Provide the [x, y] coordinate of the cell's center where the given text is located.  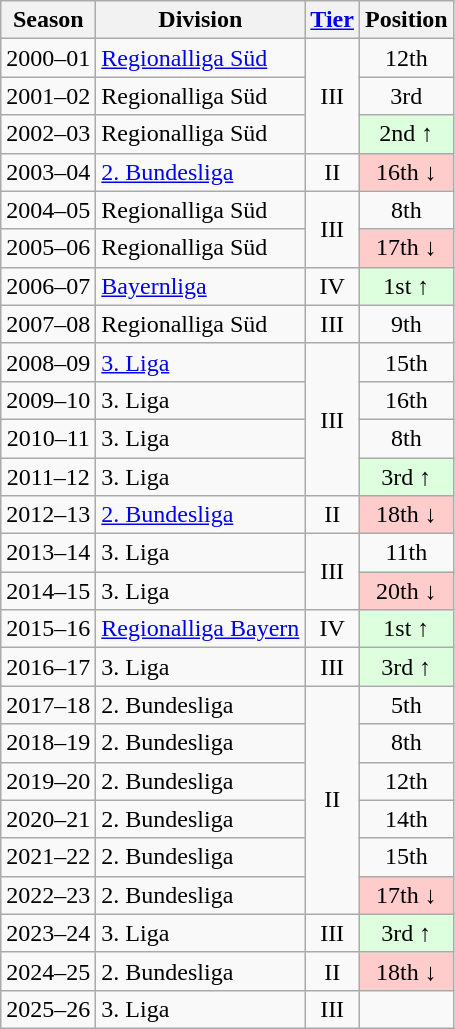
3rd [406, 96]
2020–21 [48, 819]
11th [406, 553]
2021–22 [48, 857]
14th [406, 819]
16th ↓ [406, 172]
Season [48, 20]
2000–01 [48, 58]
2012–13 [48, 515]
2019–20 [48, 781]
2nd ↑ [406, 134]
2014–15 [48, 591]
2022–23 [48, 895]
5th [406, 705]
2010–11 [48, 438]
Bayernliga [200, 286]
2023–24 [48, 933]
Regionalliga Bayern [200, 629]
2018–19 [48, 743]
2009–10 [48, 400]
2006–07 [48, 286]
2013–14 [48, 553]
2001–02 [48, 96]
2005–06 [48, 248]
2017–18 [48, 705]
Division [200, 20]
2025–26 [48, 1009]
2007–08 [48, 324]
2024–25 [48, 971]
16th [406, 400]
20th ↓ [406, 591]
Position [406, 20]
2004–05 [48, 210]
2011–12 [48, 477]
2016–17 [48, 667]
2015–16 [48, 629]
2003–04 [48, 172]
Tier [332, 20]
9th [406, 324]
2008–09 [48, 362]
2002–03 [48, 134]
